Return the (X, Y) coordinate for the center point of the cell that contains the specified text.  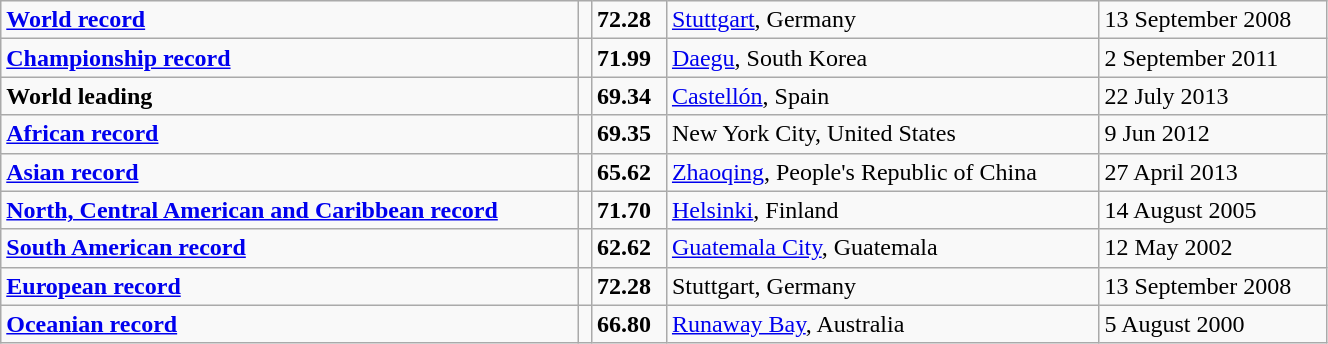
22 July 2013 (1212, 96)
Daegu, South Korea (882, 58)
Zhaoqing, People's Republic of China (882, 172)
14 August 2005 (1212, 210)
27 April 2013 (1212, 172)
69.35 (630, 134)
New York City, United States (882, 134)
Oceanian record (290, 324)
71.99 (630, 58)
Castellón, Spain (882, 96)
World leading (290, 96)
65.62 (630, 172)
66.80 (630, 324)
Guatemala City, Guatemala (882, 248)
African record (290, 134)
Runaway Bay, Australia (882, 324)
World record (290, 20)
Asian record (290, 172)
North, Central American and Caribbean record (290, 210)
Helsinki, Finland (882, 210)
Championship record (290, 58)
9 Jun 2012 (1212, 134)
71.70 (630, 210)
12 May 2002 (1212, 248)
62.62 (630, 248)
2 September 2011 (1212, 58)
South American record (290, 248)
69.34 (630, 96)
5 August 2000 (1212, 324)
European record (290, 286)
